Output the [x, y] coordinate of the center of the cell containing the given text.  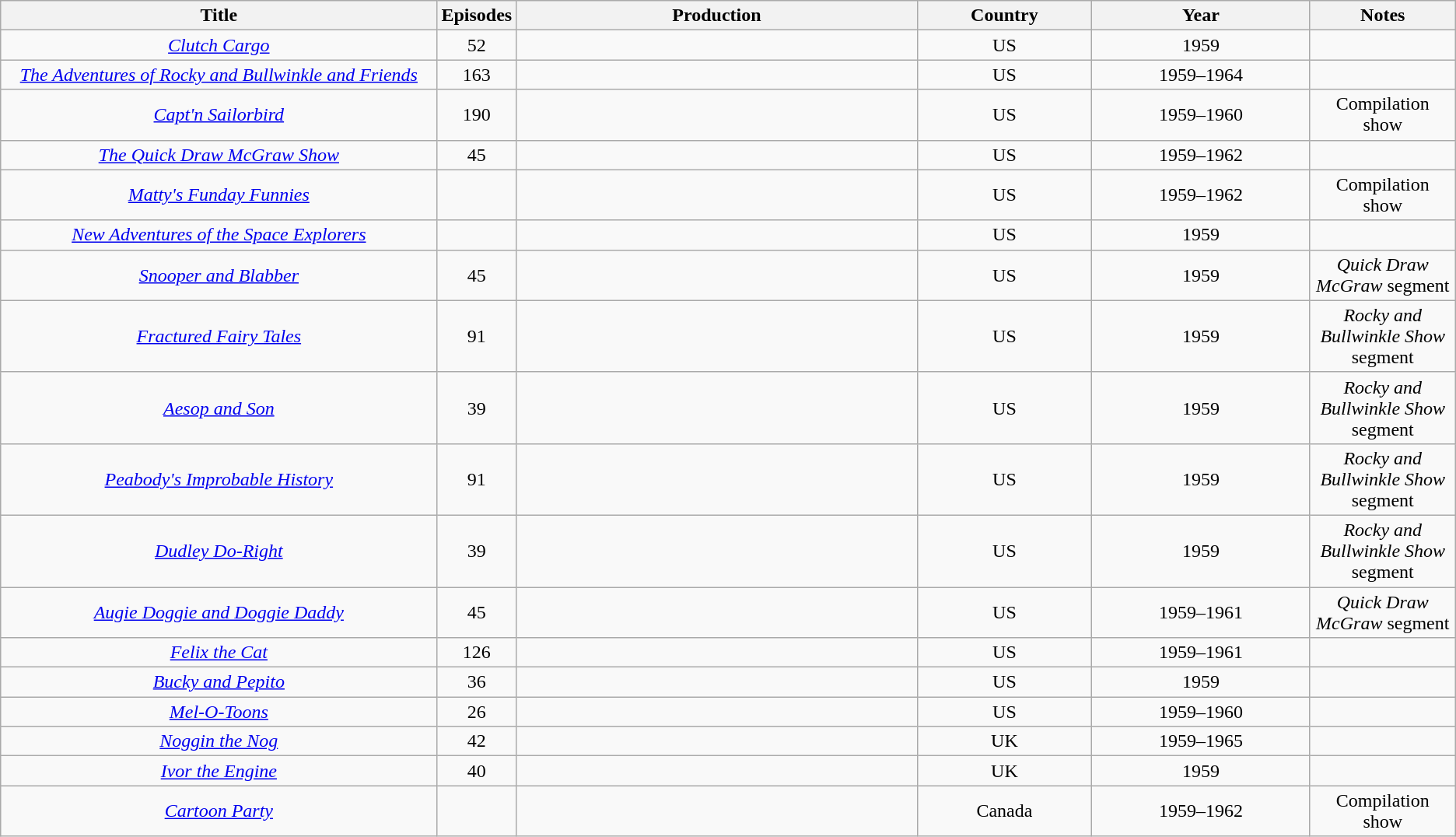
New Adventures of the Space Explorers [219, 235]
Fractured Fairy Tales [219, 336]
The Quick Draw McGraw Show [219, 155]
Capt'n Sailorbird [219, 115]
Episodes [477, 16]
Country [1004, 16]
Felix the Cat [219, 653]
Year [1201, 16]
Ivor the Engine [219, 771]
52 [477, 45]
1959–1965 [1201, 741]
Aesop and Son [219, 408]
Mel-O-Toons [219, 712]
Cartoon Party [219, 811]
42 [477, 741]
The Adventures of Rocky and Bullwinkle and Friends [219, 75]
Augie Doggie and Doggie Daddy [219, 611]
Bucky and Pepito [219, 682]
Dudley Do-Right [219, 551]
36 [477, 682]
Matty's Funday Funnies [219, 194]
Production [717, 16]
Title [219, 16]
26 [477, 712]
1959–1964 [1201, 75]
163 [477, 75]
Snooper and Blabber [219, 275]
Clutch Cargo [219, 45]
Peabody's Improbable History [219, 479]
Noggin the Nog [219, 741]
126 [477, 653]
40 [477, 771]
Canada [1004, 811]
190 [477, 115]
Notes [1383, 16]
